Pinpoint the cell where the given text exists, returning its (X, Y) midpoint coordinate. 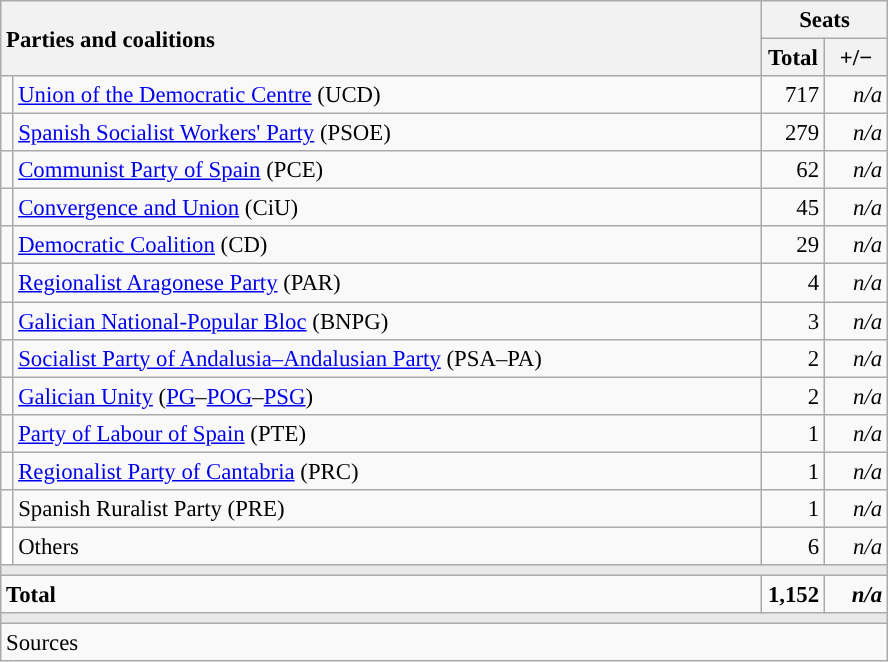
Galician National-Popular Bloc (BNPG) (387, 321)
Regionalist Party of Cantabria (PRC) (387, 471)
Union of the Democratic Centre (UCD) (387, 95)
Spanish Ruralist Party (PRE) (387, 509)
Democratic Coalition (CD) (387, 245)
+/− (856, 58)
3 (792, 321)
Seats (824, 20)
Spanish Socialist Workers' Party (PSOE) (387, 133)
6 (792, 546)
45 (792, 208)
717 (792, 95)
Convergence and Union (CiU) (387, 208)
Parties and coalitions (382, 38)
29 (792, 245)
Regionalist Aragonese Party (PAR) (387, 283)
Socialist Party of Andalusia–Andalusian Party (PSA–PA) (387, 358)
Party of Labour of Spain (PTE) (387, 433)
Galician Unity (PG–POG–PSG) (387, 396)
62 (792, 170)
1,152 (792, 594)
Others (387, 546)
279 (792, 133)
Sources (444, 643)
4 (792, 283)
Communist Party of Spain (PCE) (387, 170)
